Output the (x, y) coordinate of the center of the cell containing the given text.  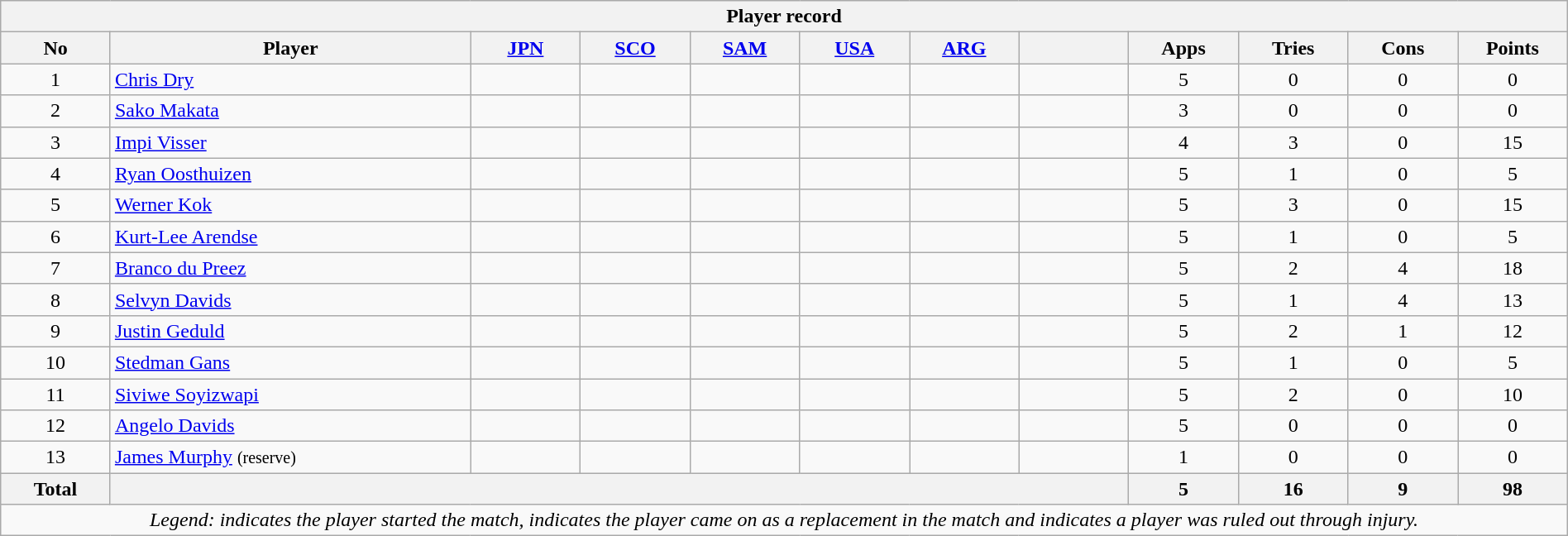
98 (1513, 489)
Player record (784, 17)
Werner Kok (290, 205)
Points (1513, 48)
Branco du Preez (290, 268)
6 (56, 237)
Impi Visser (290, 142)
Apps (1184, 48)
JPN (526, 48)
Tries (1293, 48)
Chris Dry (290, 79)
Total (56, 489)
Stedman Gans (290, 362)
SCO (635, 48)
16 (1293, 489)
Selvyn Davids (290, 299)
Player (290, 48)
18 (1513, 268)
7 (56, 268)
Justin Geduld (290, 331)
No (56, 48)
Ryan Oosthuizen (290, 174)
USA (855, 48)
11 (56, 395)
ARG (964, 48)
Sako Makata (290, 111)
8 (56, 299)
Kurt-Lee Arendse (290, 237)
Angelo Davids (290, 426)
Siviwe Soyizwapi (290, 395)
Cons (1403, 48)
SAM (744, 48)
James Murphy (reserve) (290, 457)
